Search for the cell housing the specified text and yield its (X, Y) center coordinate. 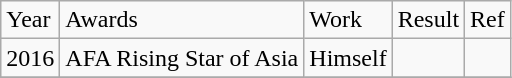
Year (30, 20)
Awards (182, 20)
Ref (488, 20)
2016 (30, 58)
Result (428, 20)
AFA Rising Star of Asia (182, 58)
Work (348, 20)
Himself (348, 58)
